For the text-containing cell, return its midpoint in (X, Y) coordinate format. 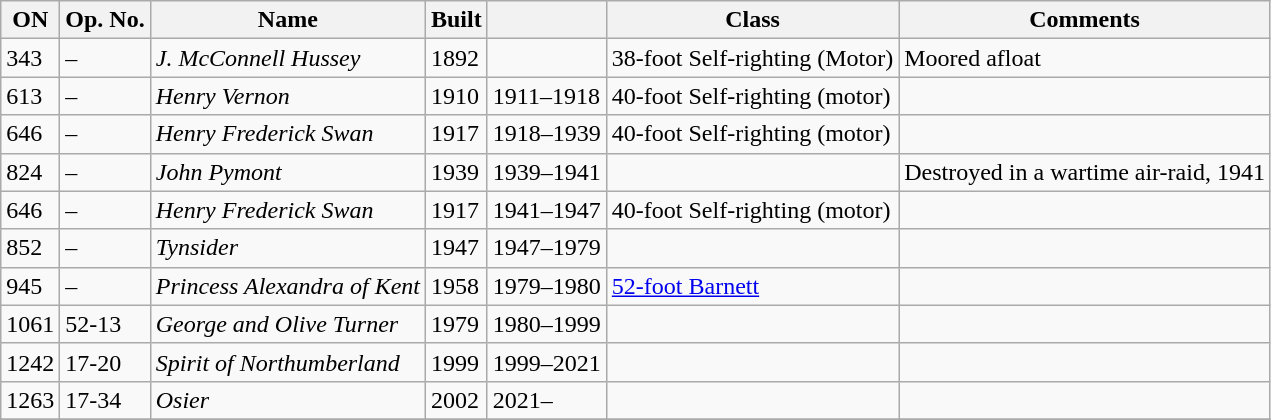
Built (456, 20)
John Pymont (288, 172)
1958 (456, 286)
1939–1941 (546, 172)
Moored afloat (1085, 58)
Osier (288, 400)
343 (30, 58)
824 (30, 172)
ON (30, 20)
17-20 (105, 362)
1263 (30, 400)
38-foot Self-righting (Motor) (752, 58)
J. McConnell Hussey (288, 58)
Class (752, 20)
George and Olive Turner (288, 324)
945 (30, 286)
Spirit of Northumberland (288, 362)
1947–1979 (546, 248)
1980–1999 (546, 324)
1911–1918 (546, 96)
1999 (456, 362)
Destroyed in a wartime air-raid, 1941 (1085, 172)
2002 (456, 400)
Op. No. (105, 20)
2021– (546, 400)
1939 (456, 172)
52-foot Barnett (752, 286)
Princess Alexandra of Kent (288, 286)
1979–1980 (546, 286)
Name (288, 20)
1941–1947 (546, 210)
1947 (456, 248)
1892 (456, 58)
52-13 (105, 324)
1999–2021 (546, 362)
Henry Vernon (288, 96)
852 (30, 248)
613 (30, 96)
1910 (456, 96)
1979 (456, 324)
17-34 (105, 400)
1918–1939 (546, 134)
1061 (30, 324)
1242 (30, 362)
Tynsider (288, 248)
Comments (1085, 20)
